Detect which cell encompasses the target text, then output its (X, Y) center coordinate. 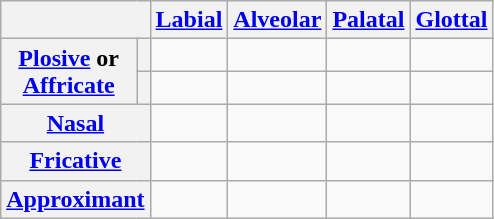
Alveolar (278, 20)
Glottal (452, 20)
Nasal (76, 123)
Plosive orAffricate (69, 72)
Fricative (76, 161)
Approximant (76, 199)
Palatal (368, 20)
Labial (189, 20)
